Provide the [X, Y] coordinate of the cell's center where the given text is located.  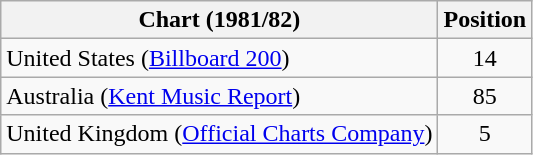
United States (Billboard 200) [220, 58]
Position [485, 20]
Australia (Kent Music Report) [220, 96]
5 [485, 134]
United Kingdom (Official Charts Company) [220, 134]
85 [485, 96]
Chart (1981/82) [220, 20]
14 [485, 58]
